Identify which cell holds the provided text, then report its (x, y) central coordinate. 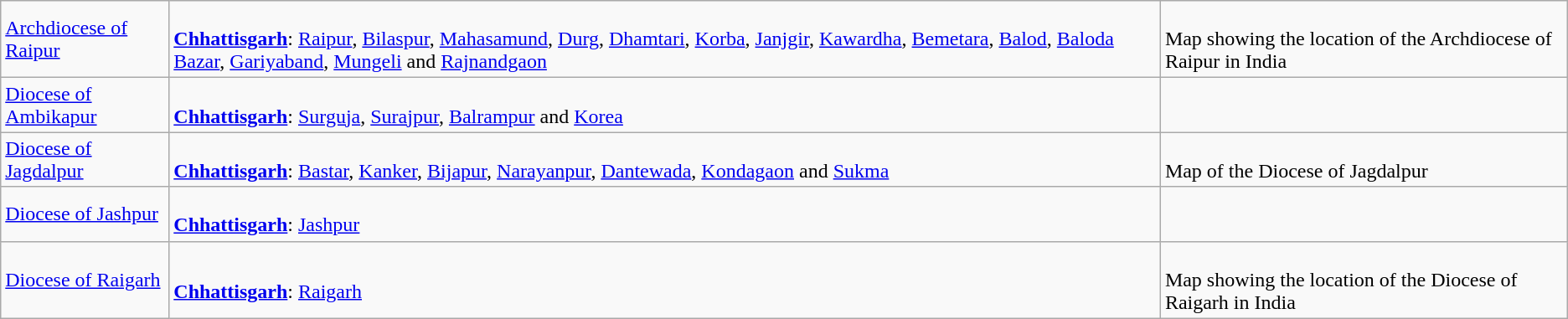
Diocese of Raigarh (85, 280)
Diocese of Jashpur (85, 214)
Diocese of Jagdalpur (85, 159)
Diocese of Ambikapur (85, 105)
Map of the Diocese of Jagdalpur (1364, 159)
Map showing the location of the Diocese of Raigarh in India (1364, 280)
Chhattisgarh: Bastar, Kanker, Bijapur, Narayanpur, Dantewada, Kondagaon and Sukma (665, 159)
Chhattisgarh: Surguja, Surajpur, Balrampur and Korea (665, 105)
Map showing the location of the Archdiocese of Raipur in India (1364, 39)
Chhattisgarh: Jashpur (665, 214)
Chhattisgarh: Raigarh (665, 280)
Archdiocese of Raipur (85, 39)
